Return (x, y) of the center of cell containing provided text 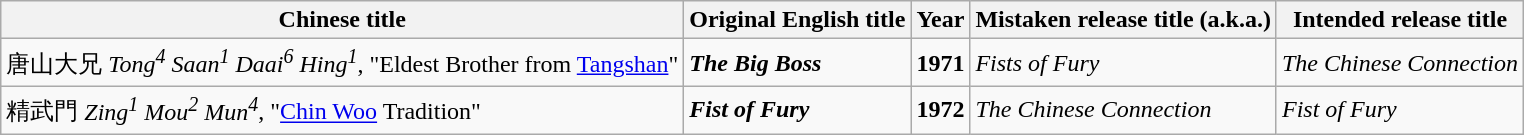
精武門 Zing1 Mou2 Mun4, "Chin Woo Tradition" (342, 110)
Chinese title (342, 20)
Fists of Fury (1124, 63)
The Big Boss (798, 63)
1972 (940, 110)
Intended release title (1400, 20)
Original English title (798, 20)
唐山大兄 Tong4 Saan1 Daai6 Hing1, "Eldest Brother from Tangshan" (342, 63)
Year (940, 20)
Mistaken release title (a.k.a.) (1124, 20)
1971 (940, 63)
